Scan for the cell matching the given text and deliver its (X, Y) coordinate at center. 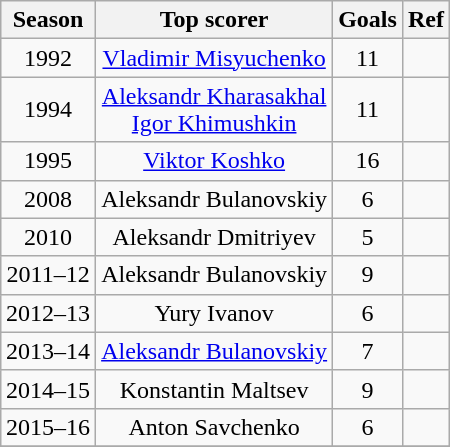
2015–16 (48, 427)
Season (48, 20)
Vladimir Misyuchenko (214, 58)
2012–13 (48, 313)
Konstantin Maltsev (214, 389)
1994 (48, 110)
Top scorer (214, 20)
Aleksandr KharasakhalIgor Khimushkin (214, 110)
2011–12 (48, 275)
5 (368, 237)
2010 (48, 237)
1995 (48, 161)
16 (368, 161)
2013–14 (48, 351)
1992 (48, 58)
Goals (368, 20)
2014–15 (48, 389)
2008 (48, 199)
Yury Ivanov (214, 313)
Viktor Koshko (214, 161)
Anton Savchenko (214, 427)
Ref (426, 20)
7 (368, 351)
Aleksandr Dmitriyev (214, 237)
